Extract the (x, y) coordinate from the center of the cell holding the provided text.  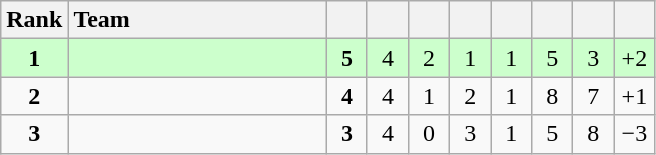
+2 (634, 58)
0 (430, 134)
Rank (34, 20)
7 (594, 96)
−3 (634, 134)
+1 (634, 96)
Team (198, 20)
